From the cell containing the given text, extract its center point as [X, Y] coordinate. 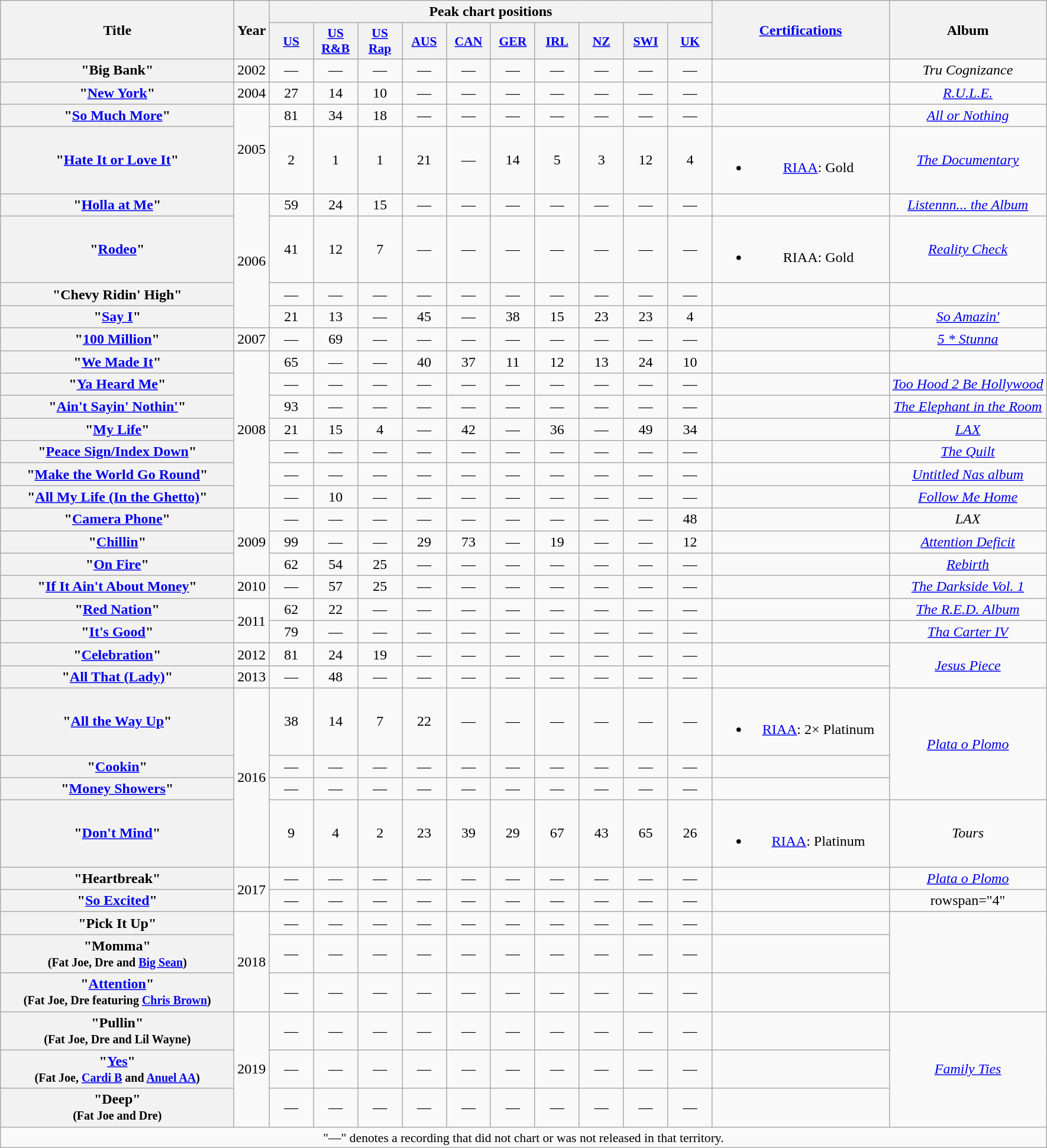
Peak chart positions [491, 12]
SWI [646, 41]
11 [512, 361]
2007 [252, 339]
93 [291, 407]
27 [291, 93]
"On Fire" [117, 564]
2013 [252, 677]
"Say I" [117, 316]
"Cookin" [117, 766]
Listennn... the Album [968, 205]
IRL [557, 41]
CAN [468, 41]
39 [468, 834]
The Documentary [968, 160]
All or Nothing [968, 115]
"100 Million" [117, 339]
USR&B [336, 41]
57 [336, 587]
99 [291, 542]
3 [601, 160]
AUS [425, 41]
"Peace Sign/Index Down" [117, 452]
2019 [252, 1069]
"Chillin" [117, 542]
73 [468, 542]
"Hate It or Love It" [117, 160]
"New York" [117, 93]
26 [690, 834]
"It's Good" [117, 632]
"Yes"(Fat Joe, Cardi B and Anuel AA) [117, 1069]
"All That (Lady)" [117, 677]
2006 [252, 260]
"We Made It" [117, 361]
USRap [380, 41]
"Celebration" [117, 654]
Tha Carter IV [968, 632]
The Quilt [968, 452]
"All the Way Up" [117, 722]
"Ain't Sayin' Nothin'" [117, 407]
"Make the World Go Round" [117, 474]
2012 [252, 654]
2002 [252, 70]
59 [291, 205]
2008 [252, 429]
rowspan="4" [968, 901]
"So Much More" [117, 115]
US [291, 41]
36 [557, 429]
49 [646, 429]
"So Excited" [117, 901]
54 [336, 564]
Reality Check [968, 250]
2010 [252, 587]
Untitled Nas album [968, 474]
RIAA: Platinum [801, 834]
UK [690, 41]
Jesus Piece [968, 665]
"Chevy Ridin' High" [117, 294]
"Attention"(Fat Joe, Dre featuring Chris Brown) [117, 992]
Tru Cognizance [968, 70]
"Momma"(Fat Joe, Dre and Big Sean) [117, 953]
2005 [252, 149]
NZ [601, 41]
42 [468, 429]
The Darkside Vol. 1 [968, 587]
2011 [252, 620]
Rebirth [968, 564]
"—" denotes a recording that did not chart or was not released in that territory. [523, 1137]
5 * Stunna [968, 339]
40 [425, 361]
Year [252, 30]
79 [291, 632]
"Deep"(Fat Joe and Dre) [117, 1107]
Follow Me Home [968, 497]
9 [291, 834]
69 [336, 339]
18 [380, 115]
Too Hood 2 Be Hollywood [968, 384]
"Pick It Up" [117, 923]
"Pullin"(Fat Joe, Dre and Lil Wayne) [117, 1030]
45 [425, 316]
43 [601, 834]
41 [291, 250]
"Big Bank" [117, 70]
2017 [252, 890]
"Heartbreak" [117, 878]
"Holla at Me" [117, 205]
2004 [252, 93]
67 [557, 834]
So Amazin' [968, 316]
2018 [252, 962]
"Money Showers" [117, 789]
"Red Nation" [117, 609]
"Camera Phone" [117, 519]
"If It Ain't About Money" [117, 587]
The Elephant in the Room [968, 407]
Title [117, 30]
The R.E.D. Album [968, 609]
Family Ties [968, 1069]
"Rodeo" [117, 250]
"Ya Heard Me" [117, 384]
2009 [252, 542]
Album [968, 30]
"Don't Mind" [117, 834]
RIAA: 2× Platinum [801, 722]
5 [557, 160]
37 [468, 361]
"All My Life (In the Ghetto)" [117, 497]
Attention Deficit [968, 542]
R.U.L.E. [968, 93]
GER [512, 41]
2016 [252, 777]
"My Life" [117, 429]
Tours [968, 834]
Certifications [801, 30]
